Find where the given text appears and provide that cell's center as [x, y] coordinate. 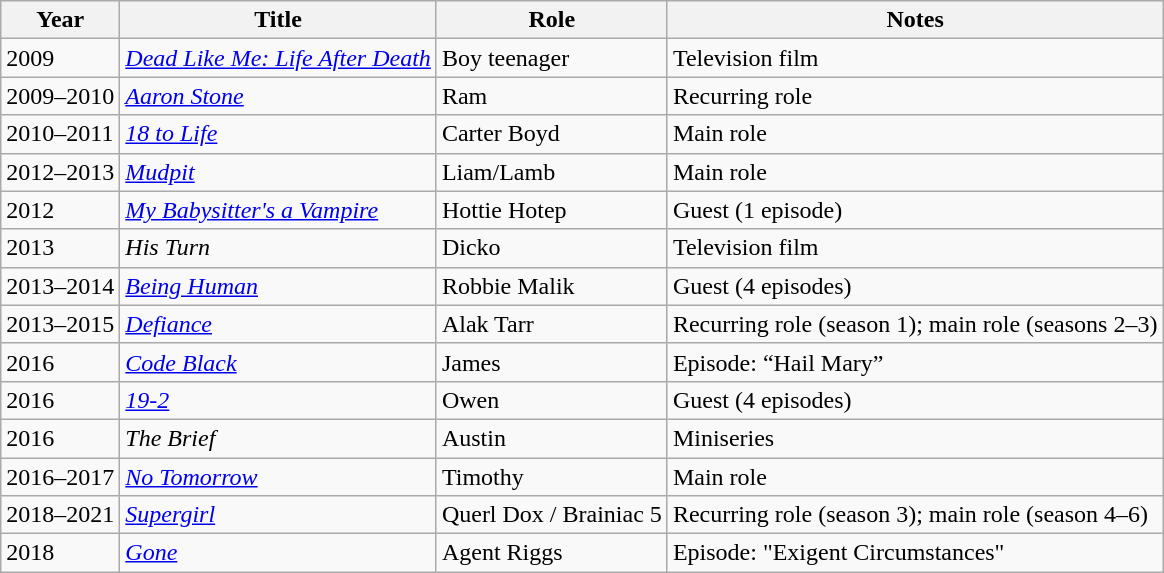
Recurring role (season 1); main role (seasons 2–3) [915, 324]
2013–2014 [60, 286]
Dead Like Me: Life After Death [278, 58]
Recurring role [915, 96]
2009–2010 [60, 96]
Hottie Hotep [552, 210]
Timothy [552, 477]
Mudpit [278, 172]
Episode: "Exigent Circumstances" [915, 553]
Ram [552, 96]
Aaron Stone [278, 96]
Notes [915, 20]
Year [60, 20]
2012 [60, 210]
Austin [552, 438]
Code Black [278, 362]
Carter Boyd [552, 134]
Role [552, 20]
Alak Tarr [552, 324]
Boy teenager [552, 58]
Dicko [552, 248]
Owen [552, 400]
Gone [278, 553]
His Turn [278, 248]
My Babysitter's a Vampire [278, 210]
2012–2013 [60, 172]
Guest (1 episode) [915, 210]
2010–2011 [60, 134]
2018–2021 [60, 515]
18 to Life [278, 134]
Robbie Malik [552, 286]
The Brief [278, 438]
Defiance [278, 324]
Episode: “Hail Mary” [915, 362]
2018 [60, 553]
Being Human [278, 286]
Liam/Lamb [552, 172]
2016–2017 [60, 477]
19-2 [278, 400]
No Tomorrow [278, 477]
Recurring role (season 3); main role (season 4–6) [915, 515]
2013 [60, 248]
Agent Riggs [552, 553]
Supergirl [278, 515]
Title [278, 20]
2009 [60, 58]
2013–2015 [60, 324]
Miniseries [915, 438]
James [552, 362]
Querl Dox / Brainiac 5 [552, 515]
